Return (X, Y) of the center of cell containing provided text 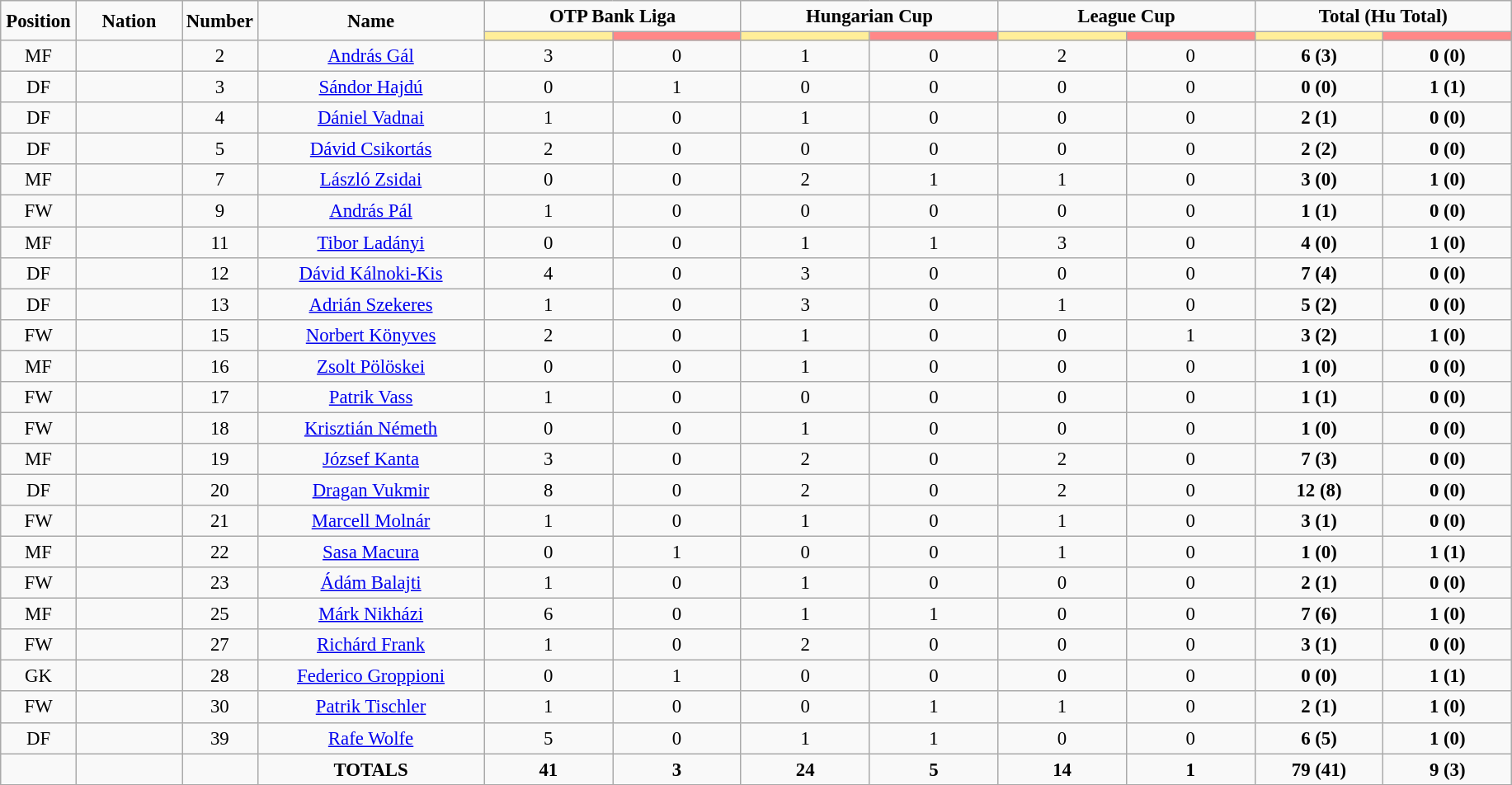
9 (3) (1448, 769)
17 (220, 397)
2 (2) (1319, 149)
Zsolt Pölöskei (371, 366)
6 (549, 614)
Richárd Frank (371, 645)
7 (6) (1319, 614)
4 (0) (1319, 242)
GK (39, 676)
6 (3) (1319, 56)
16 (220, 366)
Dávid Kálnoki-Kis (371, 273)
3 (2) (1319, 335)
András Pál (371, 211)
László Zsidai (371, 181)
25 (220, 614)
Sasa Macura (371, 552)
Position (39, 21)
13 (220, 304)
József Kanta (371, 459)
TOTALS (371, 769)
14 (1062, 769)
Sándor Hajdú (371, 87)
79 (41) (1319, 769)
6 (5) (1319, 738)
23 (220, 583)
Hungarian Cup (869, 16)
Dragan Vukmir (371, 490)
5 (2) (1319, 304)
21 (220, 521)
Krisztián Németh (371, 428)
41 (549, 769)
22 (220, 552)
12 (220, 273)
39 (220, 738)
Number (220, 21)
27 (220, 645)
Name (371, 21)
28 (220, 676)
7 (4) (1319, 273)
Dávid Csikortás (371, 149)
3 (0) (1319, 181)
Dániel Vadnai (371, 118)
18 (220, 428)
7 (3) (1319, 459)
30 (220, 707)
League Cup (1127, 16)
7 (220, 181)
Total (Hu Total) (1383, 16)
Norbert Könyves (371, 335)
Nation (129, 21)
24 (805, 769)
11 (220, 242)
Ádám Balajti (371, 583)
19 (220, 459)
15 (220, 335)
András Gál (371, 56)
Tibor Ladányi (371, 242)
12 (8) (1319, 490)
Márk Nikházi (371, 614)
8 (549, 490)
OTP Bank Liga (612, 16)
9 (220, 211)
Federico Groppioni (371, 676)
Marcell Molnár (371, 521)
Patrik Tischler (371, 707)
Adrián Szekeres (371, 304)
Patrik Vass (371, 397)
20 (220, 490)
Rafe Wolfe (371, 738)
